Determine the (X, Y) coordinate at the center of the cell enclosing the given text.  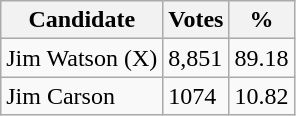
Jim Watson (X) (82, 58)
Jim Carson (82, 96)
10.82 (262, 96)
1074 (196, 96)
% (262, 20)
89.18 (262, 58)
Votes (196, 20)
8,851 (196, 58)
Candidate (82, 20)
